Capture the cell that displays the provided text and extract its [X, Y] central coordinate. 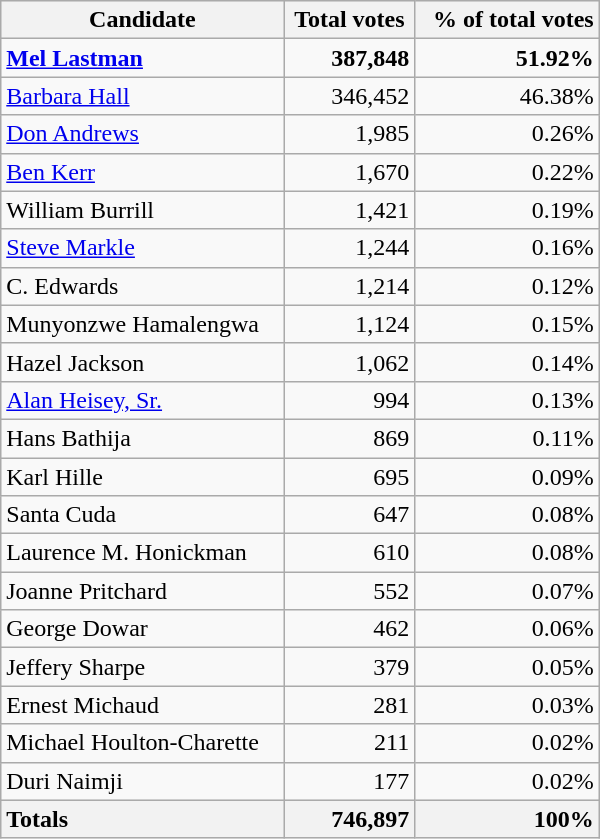
1,244 [350, 248]
Jeffery Sharpe [142, 667]
% of total votes [508, 20]
1,124 [350, 324]
0.12% [508, 286]
Munyonzwe Hamalengwa [142, 324]
281 [350, 705]
51.92% [508, 58]
1,062 [350, 362]
0.22% [508, 172]
William Burrill [142, 210]
Mel Lastman [142, 58]
Michael Houlton-Charette [142, 743]
610 [350, 553]
0.03% [508, 705]
0.11% [508, 438]
0.09% [508, 477]
Barbara Hall [142, 96]
C. Edwards [142, 286]
100% [508, 819]
Total votes [350, 20]
462 [350, 629]
George Dowar [142, 629]
1,214 [350, 286]
211 [350, 743]
869 [350, 438]
Duri Naimji [142, 781]
Karl Hille [142, 477]
Don Andrews [142, 134]
46.38% [508, 96]
0.14% [508, 362]
Steve Markle [142, 248]
Candidate [142, 20]
0.15% [508, 324]
0.19% [508, 210]
0.26% [508, 134]
Santa Cuda [142, 515]
Hans Bathija [142, 438]
387,848 [350, 58]
0.05% [508, 667]
346,452 [350, 96]
Ernest Michaud [142, 705]
Alan Heisey, Sr. [142, 400]
0.13% [508, 400]
Totals [142, 819]
0.07% [508, 591]
Hazel Jackson [142, 362]
Laurence M. Honickman [142, 553]
746,897 [350, 819]
994 [350, 400]
695 [350, 477]
379 [350, 667]
1,421 [350, 210]
Ben Kerr [142, 172]
1,670 [350, 172]
Joanne Pritchard [142, 591]
0.06% [508, 629]
647 [350, 515]
552 [350, 591]
177 [350, 781]
0.16% [508, 248]
1,985 [350, 134]
